Scan for the cell matching the given text and deliver its [x, y] coordinate at center. 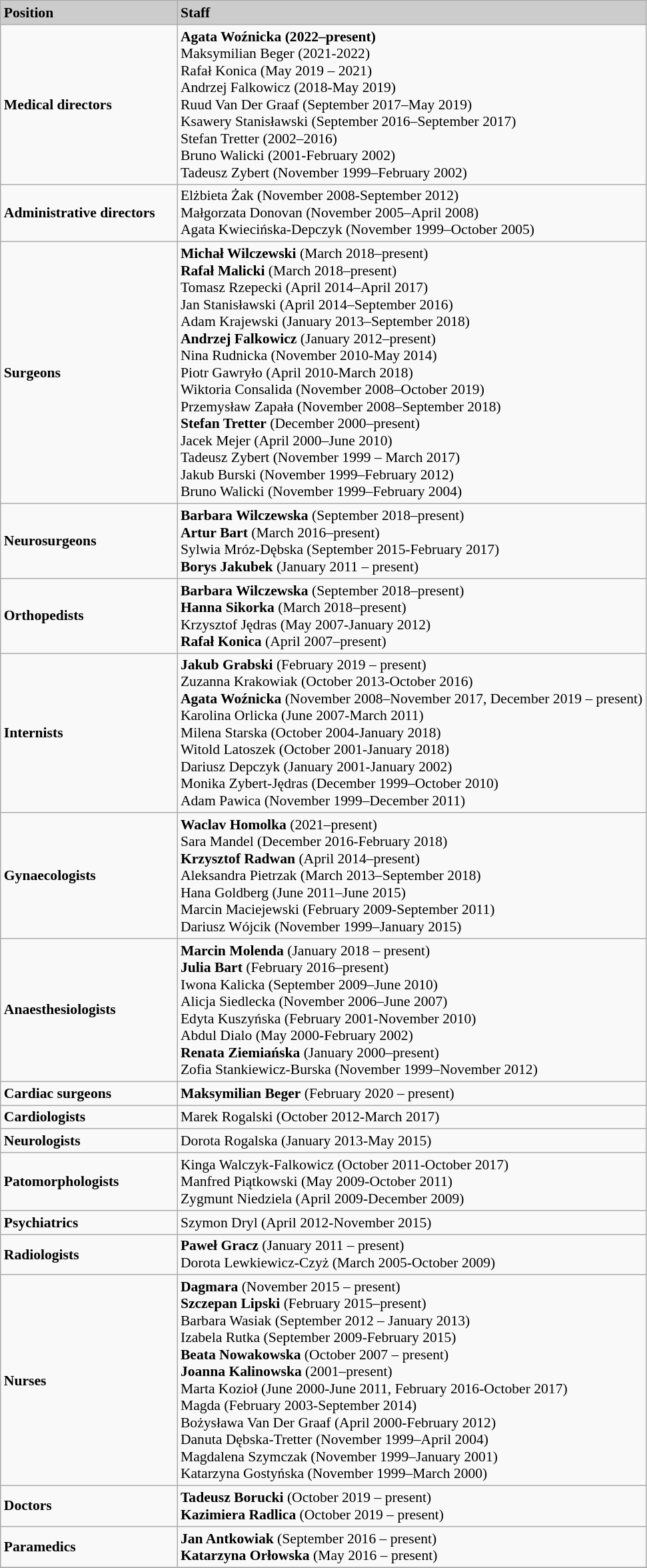
Kinga Walczyk-Falkowicz (October 2011-October 2017)Manfred Piątkowski (May 2009-October 2011)Zygmunt Niedziela (April 2009-December 2009) [412, 1181]
Gynaecologists [89, 876]
Position [89, 13]
Paramedics [89, 1547]
Elżbieta Żak (November 2008-September 2012)Małgorzata Donovan (November 2005–April 2008)Agata Kwiecińska-Depczyk (November 1999–October 2005) [412, 213]
Surgeons [89, 373]
Marek Rogalski (October 2012-March 2017) [412, 1117]
Medical directors [89, 105]
Cardiac surgeons [89, 1093]
Psychiatrics [89, 1223]
Patomorphologists [89, 1181]
Administrative directors [89, 213]
Cardiologists [89, 1117]
Anaesthesiologists [89, 1010]
Dorota Rogalska (January 2013-May 2015) [412, 1141]
Staff [412, 13]
Jan Antkowiak (September 2016 – present)Katarzyna Orłowska (May 2016 – present) [412, 1547]
Radiologists [89, 1255]
Internists [89, 733]
Neurosurgeons [89, 541]
Doctors [89, 1507]
Tadeusz Borucki (October 2019 – present)Kazimiera Radlica (October 2019 – present) [412, 1507]
Paweł Gracz (January 2011 – present)Dorota Lewkiewicz-Czyż (March 2005-October 2009) [412, 1255]
Maksymilian Beger (February 2020 – present) [412, 1093]
Orthopedists [89, 616]
Nurses [89, 1381]
Neurologists [89, 1141]
Szymon Dryl (April 2012-November 2015) [412, 1223]
